Output the (x, y) coordinate of the center of the cell containing the given text.  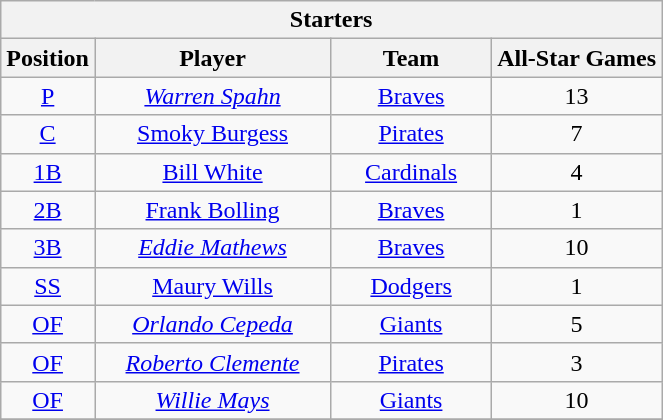
Starters (332, 20)
7 (577, 134)
Cardinals (412, 172)
Smoky Burgess (212, 134)
Bill White (212, 172)
Eddie Mathews (212, 248)
3 (577, 362)
Dodgers (412, 286)
Orlando Cepeda (212, 324)
3B (48, 248)
5 (577, 324)
2B (48, 210)
Player (212, 58)
Warren Spahn (212, 96)
All-Star Games (577, 58)
13 (577, 96)
Team (412, 58)
Position (48, 58)
P (48, 96)
1B (48, 172)
4 (577, 172)
Willie Mays (212, 400)
SS (48, 286)
Frank Bolling (212, 210)
C (48, 134)
Maury Wills (212, 286)
Roberto Clemente (212, 362)
